Provide the [X, Y] coordinate of the cell's center where the given text is located.  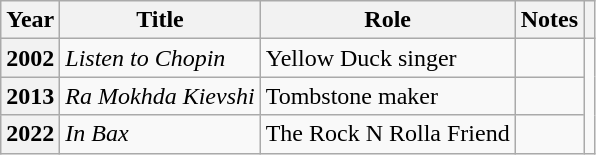
In Bax [160, 134]
Year [30, 20]
Listen to Chopin [160, 58]
Title [160, 20]
Tombstone maker [388, 96]
2013 [30, 96]
2002 [30, 58]
Ra Mokhda Kievshi [160, 96]
Yellow Duck singer [388, 58]
2022 [30, 134]
Notes [549, 20]
The Rock N Rolla Friend [388, 134]
Role [388, 20]
